Provide the [X, Y] coordinate of the cell's center where the given text is located.  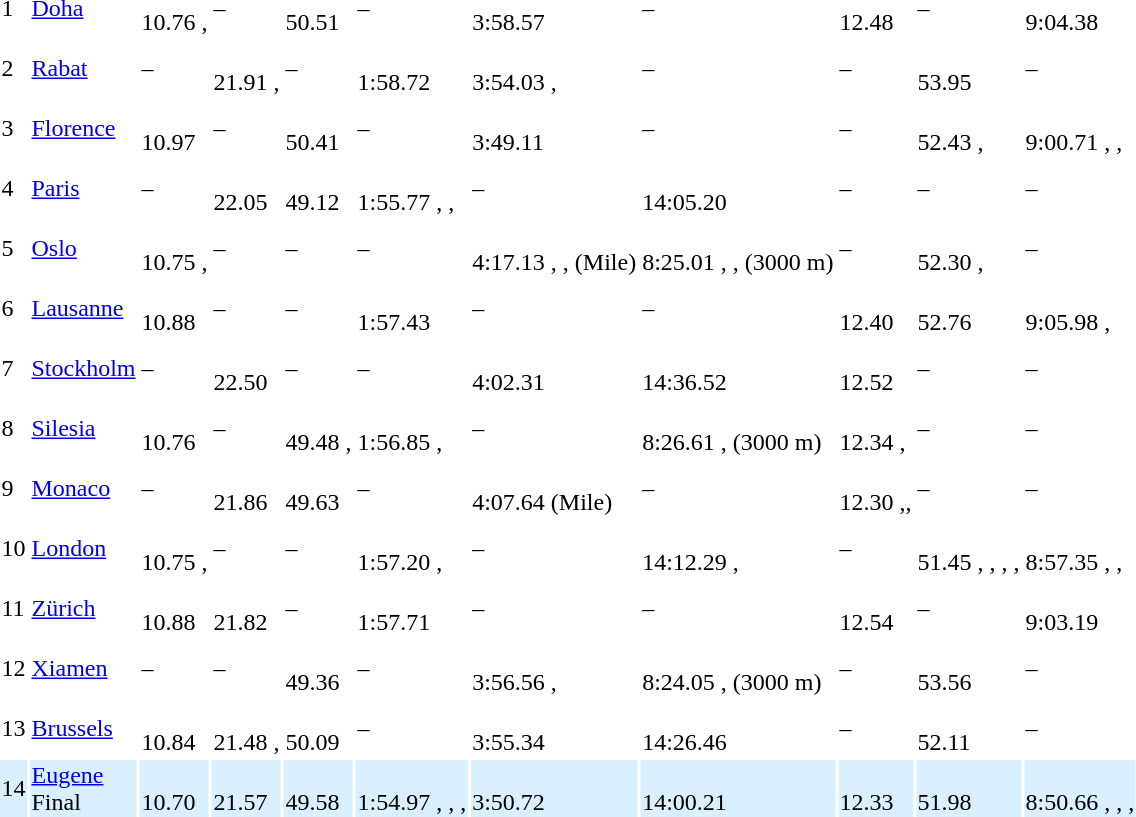
52.76 [968, 308]
12.33 [876, 788]
11 [14, 608]
Stockholm [84, 368]
8:24.05 , (3000 m) [738, 668]
49.58 [318, 788]
9:00.71 , , [1080, 128]
Lausanne [84, 308]
52.43 , [968, 128]
10.97 [174, 128]
1:56.85 , [412, 428]
52.30 , [968, 248]
10.84 [174, 728]
10.70 [174, 788]
1:54.97 , , , [412, 788]
1:58.72 [412, 68]
4:17.13 , , (Mile) [554, 248]
51.98 [968, 788]
1:57.43 [412, 308]
London [84, 548]
3:49.11 [554, 128]
14:12.29 , [738, 548]
5 [14, 248]
21.48 , [246, 728]
21.86 [246, 488]
8:25.01 , , (3000 m) [738, 248]
7 [14, 368]
50.41 [318, 128]
50.09 [318, 728]
12.30 ,, [876, 488]
Oslo [84, 248]
8:50.66 , , , [1080, 788]
9 [14, 488]
3:56.56 , [554, 668]
21.82 [246, 608]
8:57.35 , , [1080, 548]
3:55.34 [554, 728]
Xiamen [84, 668]
22.05 [246, 188]
12.34 , [876, 428]
49.63 [318, 488]
Brussels [84, 728]
53.95 [968, 68]
4:07.64 (Mile) [554, 488]
49.36 [318, 668]
1:57.71 [412, 608]
21.57 [246, 788]
14:05.20 [738, 188]
53.56 [968, 668]
12.40 [876, 308]
12.54 [876, 608]
1:55.77 , , [412, 188]
Zürich [84, 608]
9:05.98 , [1080, 308]
10 [14, 548]
Silesia [84, 428]
14:00.21 [738, 788]
8:26.61 , (3000 m) [738, 428]
14 [14, 788]
12.52 [876, 368]
8 [14, 428]
22.50 [246, 368]
9:03.19 [1080, 608]
10.76 [174, 428]
3 [14, 128]
4:02.31 [554, 368]
49.48 , [318, 428]
1:57.20 , [412, 548]
14:36.52 [738, 368]
13 [14, 728]
2 [14, 68]
3:54.03 , [554, 68]
Rabat [84, 68]
52.11 [968, 728]
3:50.72 [554, 788]
Paris [84, 188]
21.91 , [246, 68]
51.45 , , , , [968, 548]
Monaco [84, 488]
12 [14, 668]
14:26.46 [738, 728]
6 [14, 308]
Florence [84, 128]
EugeneFinal [84, 788]
4 [14, 188]
49.12 [318, 188]
